Return the (X, Y) coordinate for the center point of the cell that contains the specified text.  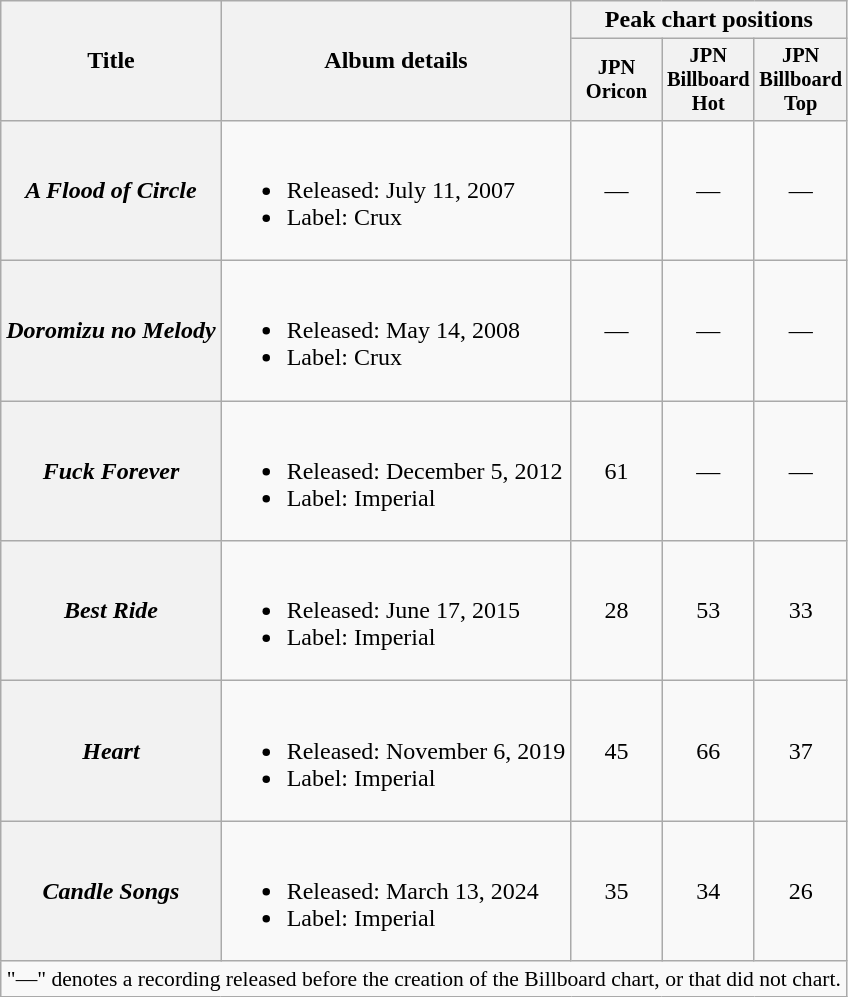
Released: July 11, 2007Label: Crux (396, 190)
Best Ride (111, 611)
A Flood of Circle (111, 190)
Doromizu no Melody (111, 331)
Released: December 5, 2012Label: Imperial (396, 471)
Released: May 14, 2008Label: Crux (396, 331)
Released: March 13, 2024Label: Imperial (396, 891)
JPNBillboardHot (708, 80)
Album details (396, 61)
JPNOricon (616, 80)
Title (111, 61)
Peak chart positions (709, 20)
35 (616, 891)
45 (616, 751)
Heart (111, 751)
33 (800, 611)
"—" denotes a recording released before the creation of the Billboard chart, or that did not chart. (424, 979)
61 (616, 471)
66 (708, 751)
53 (708, 611)
28 (616, 611)
Released: November 6, 2019Label: Imperial (396, 751)
Candle Songs (111, 891)
37 (800, 751)
Fuck Forever (111, 471)
26 (800, 891)
34 (708, 891)
Released: June 17, 2015Label: Imperial (396, 611)
JPNBillboardTop (800, 80)
